Locate the cell with the specified text and output its (X, Y) center coordinate. 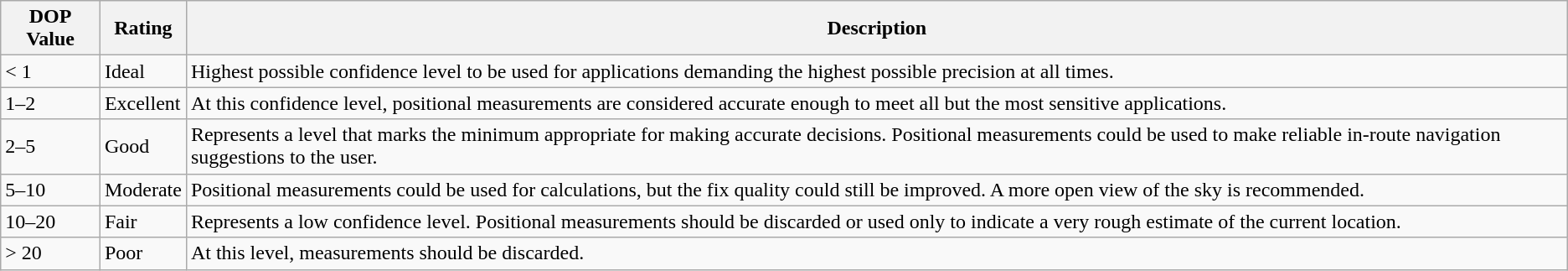
Poor (142, 253)
Description (876, 29)
10–20 (50, 221)
Fair (142, 221)
> 20 (50, 253)
1–2 (50, 103)
Positional measurements could be used for calculations, but the fix quality could still be improved. A more open view of the sky is recommended. (876, 190)
Ideal (142, 71)
2–5 (50, 146)
DOP Value (50, 29)
< 1 (50, 71)
At this level, measurements should be discarded. (876, 253)
At this confidence level, positional measurements are considered accurate enough to meet all but the most sensitive applications. (876, 103)
Excellent (142, 103)
5–10 (50, 190)
Good (142, 146)
Rating (142, 29)
Moderate (142, 190)
Highest possible confidence level to be used for applications demanding the highest possible precision at all times. (876, 71)
